For the text-containing cell, return its midpoint in (x, y) coordinate format. 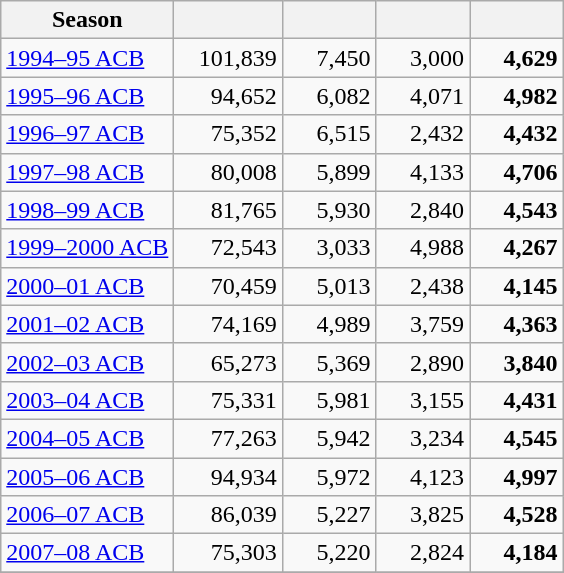
4,988 (423, 248)
4,543 (517, 210)
86,039 (228, 515)
2,824 (423, 553)
80,008 (228, 172)
3,825 (423, 515)
5,369 (329, 362)
4,997 (517, 477)
4,989 (329, 324)
2004–05 ACB (88, 438)
75,331 (228, 400)
4,363 (517, 324)
81,765 (228, 210)
5,013 (329, 286)
3,155 (423, 400)
1994–95 ACB (88, 58)
2,432 (423, 134)
2006–07 ACB (88, 515)
4,123 (423, 477)
3,234 (423, 438)
4,545 (517, 438)
4,133 (423, 172)
101,839 (228, 58)
4,528 (517, 515)
1998–99 ACB (88, 210)
2002–03 ACB (88, 362)
4,431 (517, 400)
5,942 (329, 438)
2,840 (423, 210)
70,459 (228, 286)
5,227 (329, 515)
4,629 (517, 58)
94,934 (228, 477)
1996–97 ACB (88, 134)
4,145 (517, 286)
3,759 (423, 324)
4,267 (517, 248)
4,432 (517, 134)
5,981 (329, 400)
75,352 (228, 134)
5,220 (329, 553)
Season (88, 20)
2001–02 ACB (88, 324)
1995–96 ACB (88, 96)
4,706 (517, 172)
72,543 (228, 248)
2003–04 ACB (88, 400)
2000–01 ACB (88, 286)
2005–06 ACB (88, 477)
94,652 (228, 96)
3,840 (517, 362)
5,899 (329, 172)
1999–2000 ACB (88, 248)
6,515 (329, 134)
65,273 (228, 362)
77,263 (228, 438)
5,972 (329, 477)
4,071 (423, 96)
2,438 (423, 286)
2007–08 ACB (88, 553)
6,082 (329, 96)
74,169 (228, 324)
1997–98 ACB (88, 172)
2,890 (423, 362)
4,982 (517, 96)
5,930 (329, 210)
4,184 (517, 553)
3,000 (423, 58)
3,033 (329, 248)
7,450 (329, 58)
75,303 (228, 553)
